From the cell containing the given text, extract its center point as [X, Y] coordinate. 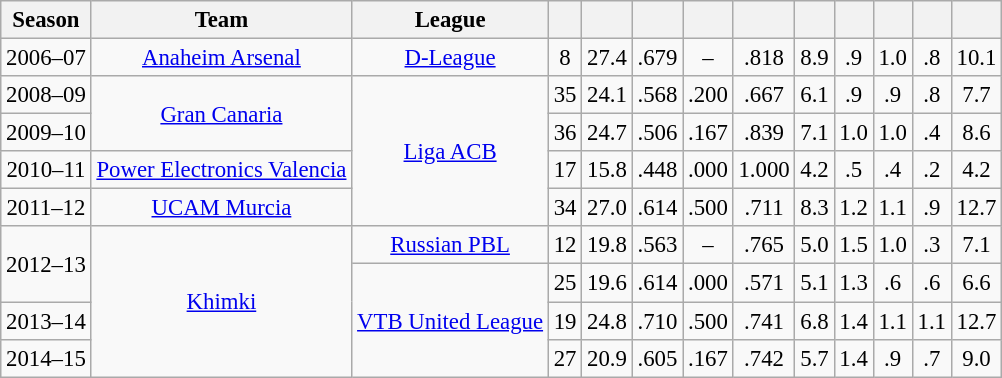
8.9 [814, 58]
UCAM Murcia [222, 208]
6.1 [814, 95]
27 [564, 358]
.563 [657, 245]
20.9 [607, 358]
1.000 [764, 170]
.710 [657, 321]
9.0 [976, 358]
.571 [764, 283]
2008–09 [46, 95]
.5 [854, 170]
.200 [708, 95]
24.8 [607, 321]
.765 [764, 245]
2014–15 [46, 358]
.818 [764, 58]
27.4 [607, 58]
10.1 [976, 58]
6.8 [814, 321]
7.7 [976, 95]
League [450, 20]
1.5 [854, 245]
2010–11 [46, 170]
.742 [764, 358]
19 [564, 321]
17 [564, 170]
.679 [657, 58]
1.3 [854, 283]
19.8 [607, 245]
Season [46, 20]
.741 [764, 321]
15.8 [607, 170]
8.6 [976, 133]
2013–14 [46, 321]
.7 [932, 358]
Anaheim Arsenal [222, 58]
35 [564, 95]
5.7 [814, 358]
8.3 [814, 208]
.2 [932, 170]
6.6 [976, 283]
24.1 [607, 95]
19.6 [607, 283]
2009–10 [46, 133]
Gran Canaria [222, 114]
24.7 [607, 133]
.605 [657, 358]
Power Electronics Valencia [222, 170]
VTB United League [450, 320]
D-League [450, 58]
.506 [657, 133]
.667 [764, 95]
34 [564, 208]
.711 [764, 208]
.448 [657, 170]
2011–12 [46, 208]
2012–13 [46, 264]
25 [564, 283]
8 [564, 58]
2006–07 [46, 58]
Khimki [222, 301]
27.0 [607, 208]
36 [564, 133]
.3 [932, 245]
.839 [764, 133]
12 [564, 245]
.568 [657, 95]
5.1 [814, 283]
Liga ACB [450, 151]
1.2 [854, 208]
Russian PBL [450, 245]
Team [222, 20]
5.0 [814, 245]
